Identify which cell holds the provided text, then report its [X, Y] central coordinate. 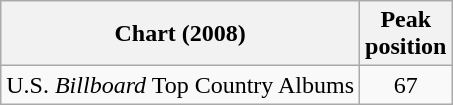
67 [406, 85]
Chart (2008) [180, 34]
U.S. Billboard Top Country Albums [180, 85]
Peakposition [406, 34]
